Find where the given text appears and provide that cell's center as [x, y] coordinate. 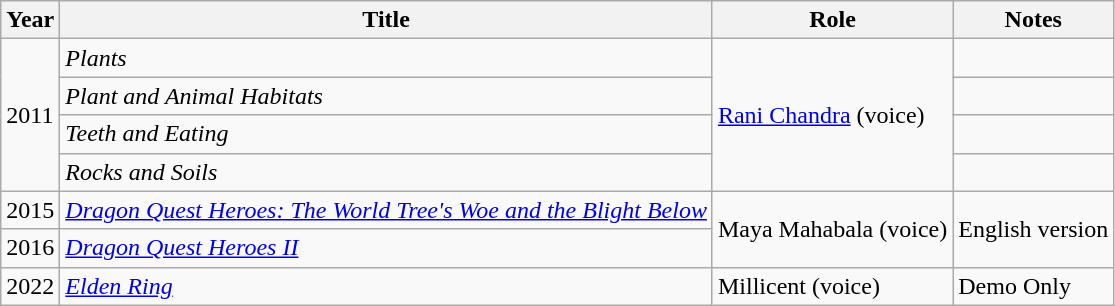
2011 [30, 115]
Millicent (voice) [832, 286]
Elden Ring [386, 286]
Role [832, 20]
Rani Chandra (voice) [832, 115]
Notes [1034, 20]
Plant and Animal Habitats [386, 96]
2015 [30, 210]
2022 [30, 286]
Title [386, 20]
English version [1034, 229]
Dragon Quest Heroes: The World Tree's Woe and the Blight Below [386, 210]
2016 [30, 248]
Year [30, 20]
Maya Mahabala (voice) [832, 229]
Rocks and Soils [386, 172]
Demo Only [1034, 286]
Plants [386, 58]
Dragon Quest Heroes II [386, 248]
Teeth and Eating [386, 134]
